Extract the (x, y) coordinate from the center of the cell holding the provided text.  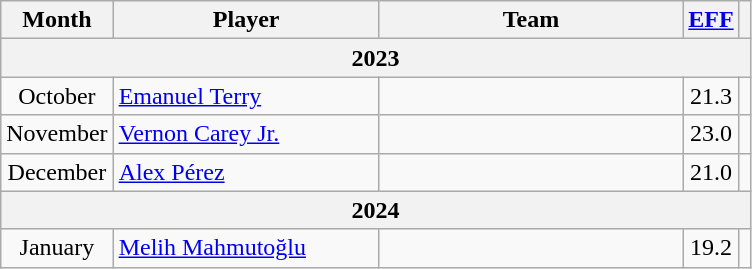
EFF (711, 20)
Melih Mahmutoğlu (246, 248)
Month (57, 20)
Alex Pérez (246, 172)
Emanuel Terry (246, 96)
Team (531, 20)
November (57, 134)
December (57, 172)
Vernon Carey Jr. (246, 134)
Player (246, 20)
January (57, 248)
2024 (376, 210)
2023 (376, 58)
23.0 (711, 134)
19.2 (711, 248)
21.3 (711, 96)
21.0 (711, 172)
October (57, 96)
